Pinpoint the cell where the given text exists, returning its (X, Y) midpoint coordinate. 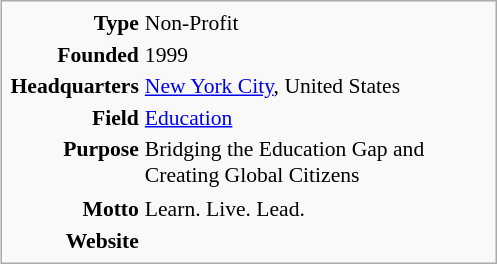
Education (316, 117)
Motto (74, 209)
Founded (74, 54)
Field (74, 117)
Non-Profit (316, 23)
1999 (316, 54)
Headquarters (74, 86)
Learn. Live. Lead. (316, 209)
Type (74, 23)
Purpose (74, 162)
Website (74, 240)
Bridging the Education Gap and Creating Global Citizens (316, 162)
New York City, United States (316, 86)
